Return the [X, Y] coordinate for the center point of the cell that contains the specified text.  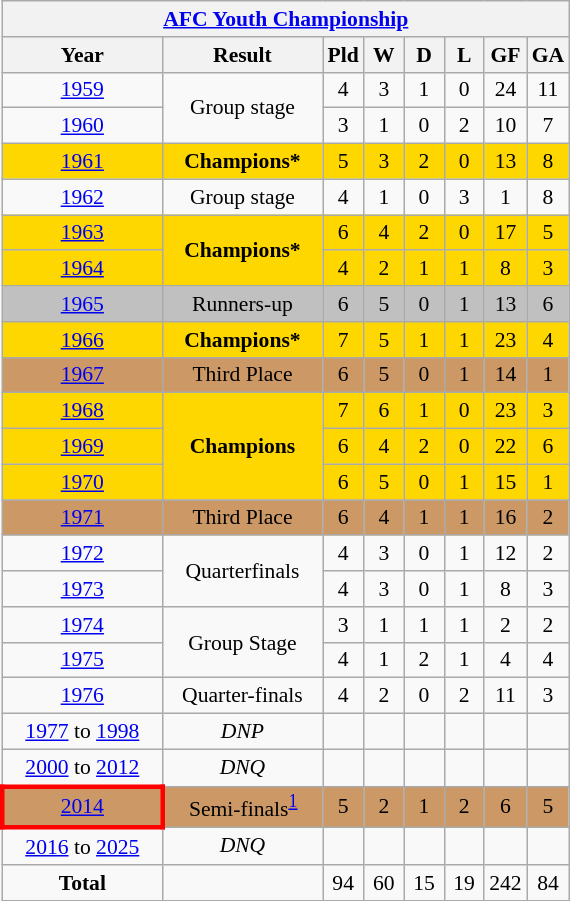
Total [82, 883]
1961 [82, 162]
1965 [82, 304]
GA [548, 55]
AFC Youth Championship [286, 19]
10 [506, 126]
Runners-up [242, 304]
Result [242, 55]
1969 [82, 447]
1962 [82, 197]
2014 [82, 806]
1966 [82, 340]
1975 [82, 660]
2000 to 2012 [82, 768]
Pld [342, 55]
1970 [82, 482]
1964 [82, 269]
D [424, 55]
Year [82, 55]
GF [506, 55]
1959 [82, 90]
1968 [82, 411]
1971 [82, 518]
1963 [82, 233]
L [464, 55]
2016 to 2025 [82, 846]
24 [506, 90]
Quarterfinals [242, 572]
16 [506, 518]
242 [506, 883]
94 [342, 883]
1977 to 1998 [82, 732]
W [384, 55]
1972 [82, 554]
84 [548, 883]
1976 [82, 696]
12 [506, 554]
Semi-finals1 [242, 806]
22 [506, 447]
1967 [82, 375]
60 [384, 883]
1974 [82, 625]
Champions [242, 446]
17 [506, 233]
19 [464, 883]
DNP [242, 732]
14 [506, 375]
1973 [82, 589]
1960 [82, 126]
Quarter-finals [242, 696]
Group Stage [242, 642]
